Pinpoint the cell where the given text exists, returning its [x, y] midpoint coordinate. 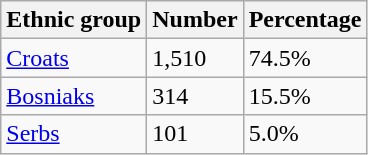
101 [195, 134]
5.0% [305, 134]
Percentage [305, 20]
Serbs [74, 134]
Croats [74, 58]
1,510 [195, 58]
Bosniaks [74, 96]
Ethnic group [74, 20]
15.5% [305, 96]
74.5% [305, 58]
314 [195, 96]
Number [195, 20]
